Locate the cell with the specified text and output its (X, Y) center coordinate. 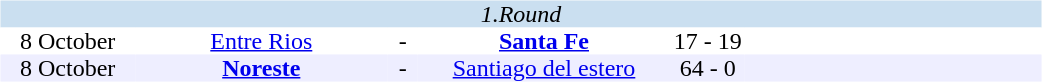
Santa Fe (544, 42)
64 - 0 (708, 68)
Noreste (262, 68)
1.Round (520, 14)
Entre Rios (262, 42)
17 - 19 (708, 42)
Santiago del estero (544, 68)
